Search for the cell housing the specified text and yield its (x, y) center coordinate. 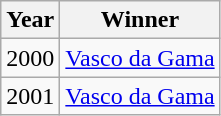
Winner (140, 20)
2000 (30, 58)
Year (30, 20)
2001 (30, 96)
